Capture the cell that displays the provided text and extract its (X, Y) central coordinate. 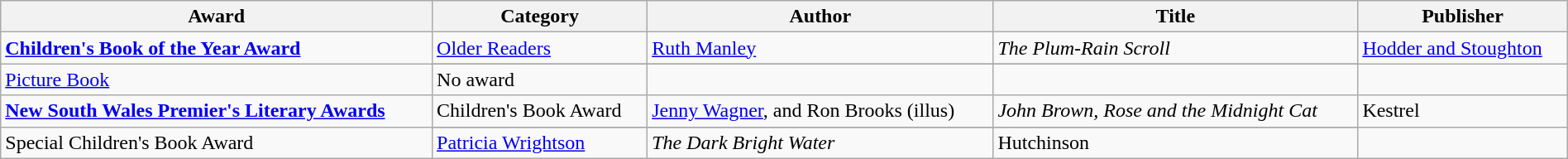
Category (540, 17)
No award (540, 79)
The Plum-Rain Scroll (1176, 48)
Award (217, 17)
Hodder and Stoughton (1462, 48)
Author (820, 17)
Special Children's Book Award (217, 142)
Title (1176, 17)
Children's Book of the Year Award (217, 48)
Older Readers (540, 48)
Patricia Wrightson (540, 142)
Children's Book Award (540, 111)
Publisher (1462, 17)
John Brown, Rose and the Midnight Cat (1176, 111)
New South Wales Premier's Literary Awards (217, 111)
The Dark Bright Water (820, 142)
Picture Book (217, 79)
Jenny Wagner, and Ron Brooks (illus) (820, 111)
Hutchinson (1176, 142)
Kestrel (1462, 111)
Ruth Manley (820, 48)
